Return the (X, Y) coordinate for the center point of the cell that contains the specified text.  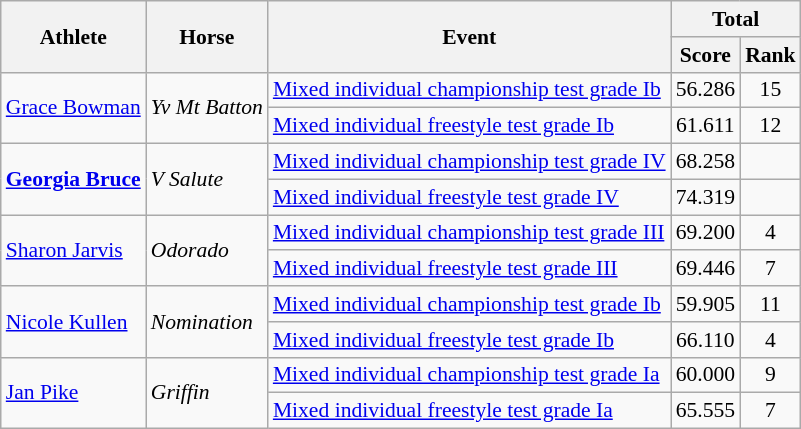
Grace Bowman (74, 108)
56.286 (706, 90)
59.905 (706, 304)
74.319 (706, 197)
Sharon Jarvis (74, 250)
V Salute (207, 180)
Rank (770, 55)
66.110 (706, 340)
Mixed individual freestyle test grade IV (470, 197)
15 (770, 90)
Georgia Bruce (74, 180)
Event (470, 36)
Mixed individual championship test grade Ia (470, 375)
Mixed individual championship test grade IV (470, 162)
12 (770, 126)
9 (770, 375)
Yv Mt Batton (207, 108)
Mixed individual freestyle test grade III (470, 269)
Griffin (207, 392)
Mixed individual championship test grade III (470, 233)
Nomination (207, 322)
Score (706, 55)
Athlete (74, 36)
65.555 (706, 411)
68.258 (706, 162)
69.446 (706, 269)
Nicole Kullen (74, 322)
Horse (207, 36)
11 (770, 304)
61.611 (706, 126)
Mixed individual freestyle test grade Ia (470, 411)
Odorado (207, 250)
69.200 (706, 233)
Total (736, 19)
Jan Pike (74, 392)
60.000 (706, 375)
